For the text-containing cell, return its midpoint in (X, Y) coordinate format. 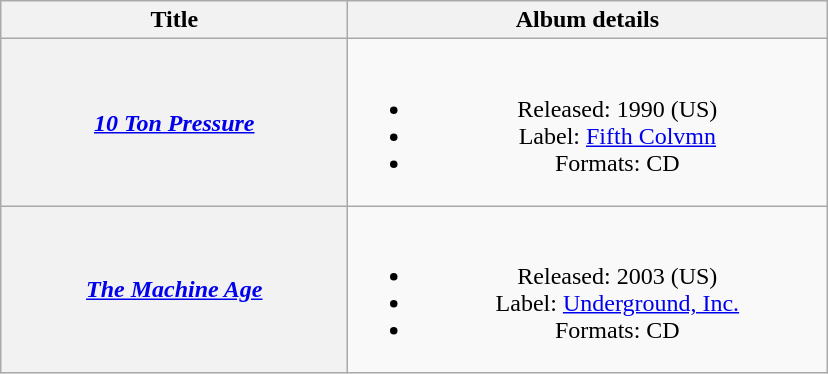
Released: 1990 (US)Label: Fifth ColvmnFormats: CD (588, 122)
10 Ton Pressure (174, 122)
Title (174, 20)
Album details (588, 20)
Released: 2003 (US)Label: Underground, Inc.Formats: CD (588, 290)
The Machine Age (174, 290)
